Provide the [x, y] coordinate of the cell's center where the given text is located.  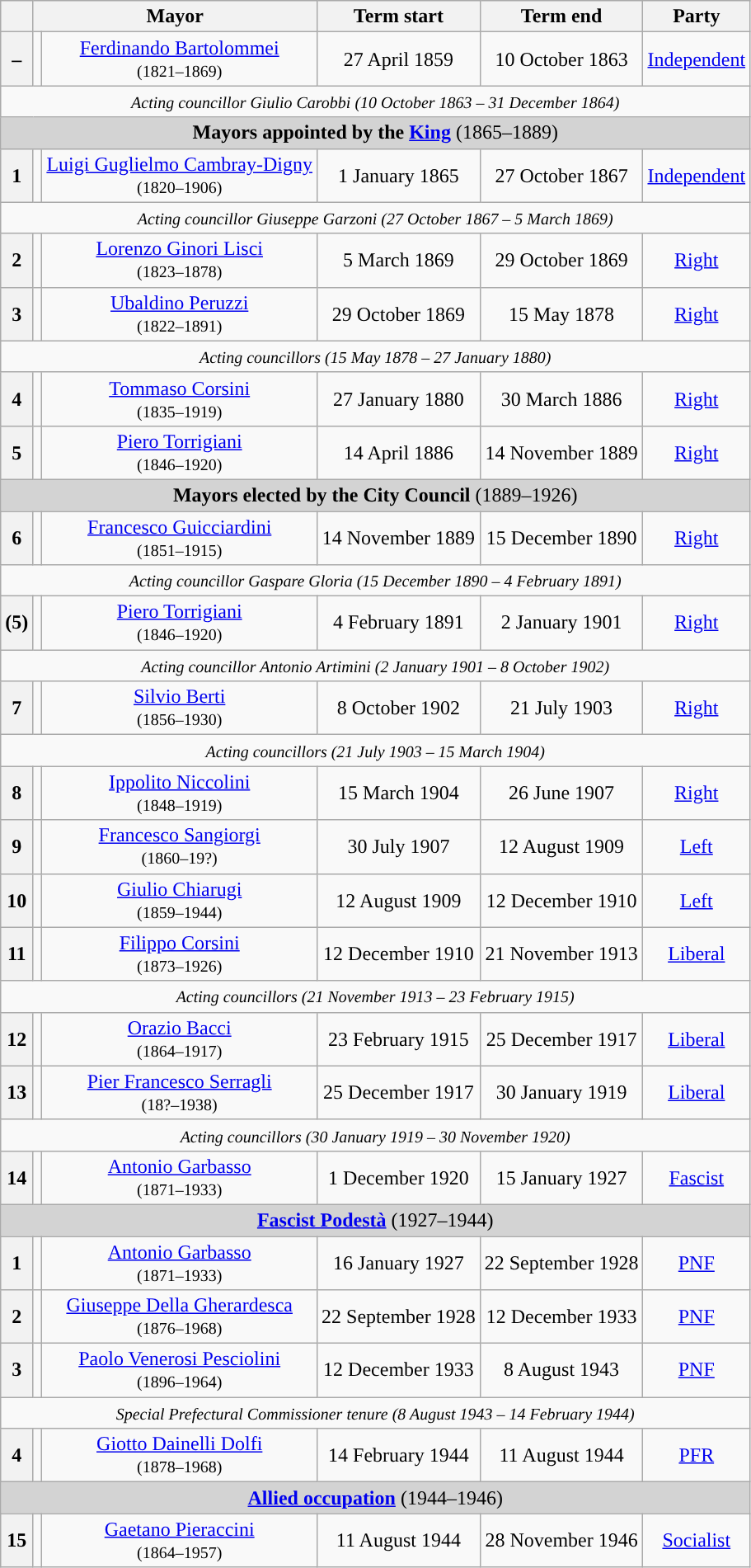
Pier Francesco Serragli(18?–1938) [180, 1092]
12 [16, 1039]
Acting councillors (15 May 1878 – 27 January 1880) [376, 356]
Mayor [175, 16]
5 March 1869 [399, 261]
Ippolito Niccolini(1848–1919) [180, 793]
Acting councillor Antonio Artimini (2 January 1901 – 8 October 1902) [376, 666]
Gaetano Pieraccini(1864–1957) [180, 1541]
2 January 1901 [561, 624]
30 July 1907 [399, 846]
Paolo Venerosi Pesciolini(1896–1964) [180, 1371]
27 October 1867 [561, 175]
5 [16, 452]
Tommaso Corsini(1835–1919) [180, 399]
Acting councillor Gaspare Gloria (15 December 1890 – 4 February 1891) [376, 581]
Mayors elected by the City Council (1889–1926) [376, 495]
15 January 1927 [561, 1178]
Orazio Bacci(1864–1917) [180, 1039]
11 [16, 954]
23 February 1915 [399, 1039]
27 April 1859 [399, 59]
6 [16, 538]
10 [16, 901]
1 January 1865 [399, 175]
21 July 1903 [561, 708]
8 [16, 793]
7 [16, 708]
Giuseppe Della Gherardesca(1876–1968) [180, 1316]
Ubaldino Peruzzi(1822–1891) [180, 313]
Ferdinando Bartolommei(1821–1869) [180, 59]
9 [16, 846]
15 March 1904 [399, 793]
Acting councillor Giuseppe Garzoni (27 October 1867 – 5 March 1869) [376, 218]
PFR [697, 1455]
Giulio Chiarugi(1859–1944) [180, 901]
Term end [561, 16]
14 [16, 1178]
Giotto Dainelli Dolfi(1878–1968) [180, 1455]
28 November 1946 [561, 1541]
Lorenzo Ginori Lisci(1823–1878) [180, 261]
Acting councillors (30 January 1919 – 30 November 1920) [376, 1135]
8 August 1943 [561, 1371]
15 May 1878 [561, 313]
Francesco Sangiorgi(1860–19?) [180, 846]
8 October 1902 [399, 708]
13 [16, 1092]
Acting councillors (21 July 1903 – 15 March 1904) [376, 751]
21 November 1913 [561, 954]
Term start [399, 16]
Fascist [697, 1178]
30 March 1886 [561, 399]
30 January 1919 [561, 1092]
Francesco Guicciardini(1851–1915) [180, 538]
Luigi Guglielmo Cambray-Digny(1820–1906) [180, 175]
14 February 1944 [399, 1455]
4 February 1891 [399, 624]
27 January 1880 [399, 399]
Acting councillor Giulio Carobbi (10 October 1863 – 31 December 1864) [376, 101]
15 December 1890 [561, 538]
1 December 1920 [399, 1178]
Filippo Corsini(1873–1926) [180, 954]
Socialist [697, 1541]
26 June 1907 [561, 793]
Party [697, 16]
15 [16, 1541]
Special Prefectural Commissioner tenure (8 August 1943 – 14 February 1944) [376, 1413]
14 April 1886 [399, 452]
Fascist Podestà (1927–1944) [376, 1220]
Silvio Berti(1856–1930) [180, 708]
Mayors appointed by the King (1865–1889) [376, 133]
(5) [16, 624]
10 October 1863 [561, 59]
16 January 1927 [399, 1262]
Allied occupation (1944–1946) [376, 1498]
Acting councillors (21 November 1913 – 23 February 1915) [376, 996]
– [16, 59]
